Determine the (x, y) coordinate at the center of the cell enclosing the given text.  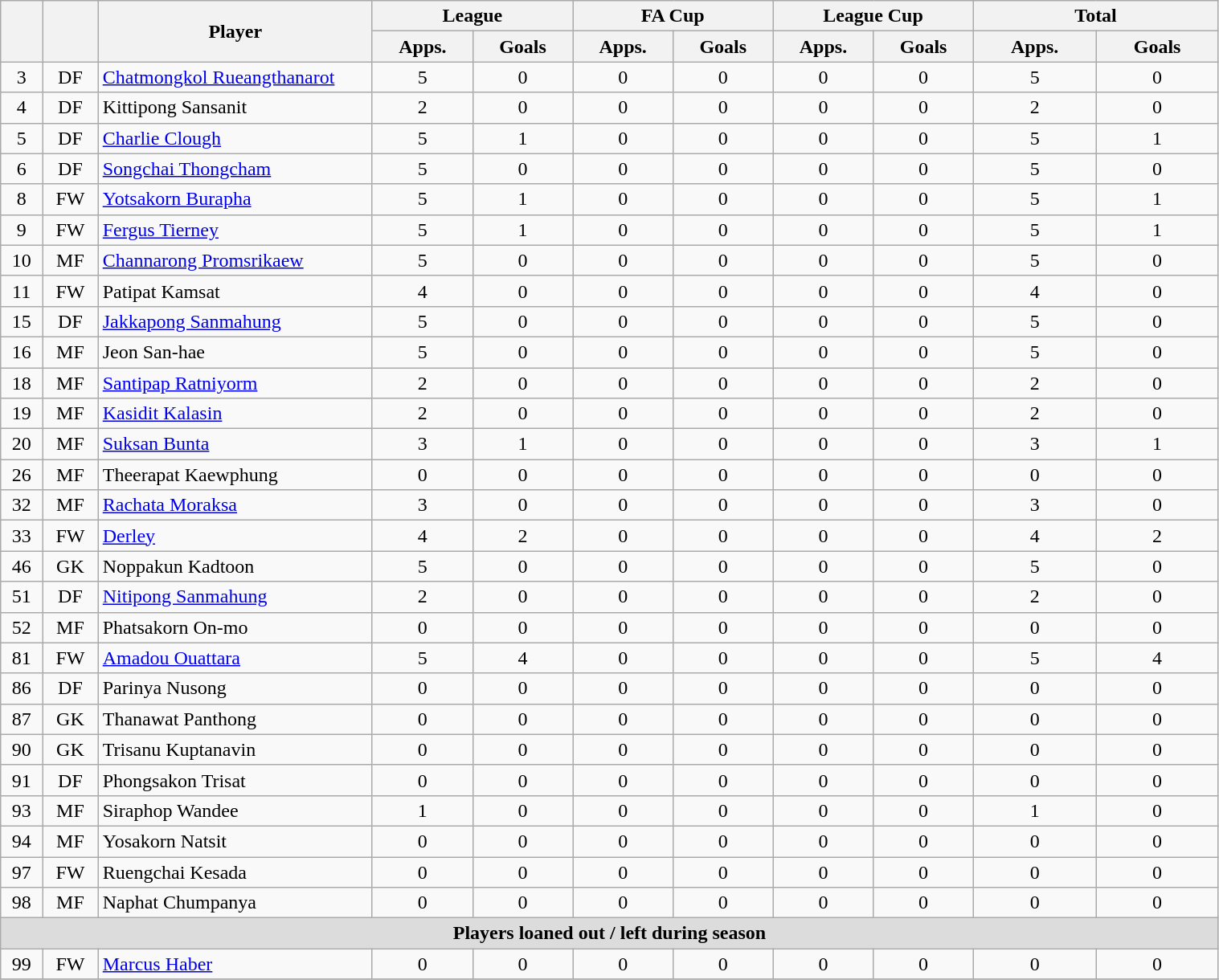
Noppakun Kadtoon (235, 566)
Charlie Clough (235, 138)
Songchai Thongcham (235, 169)
Patipat Kamsat (235, 291)
Kasidit Kalasin (235, 414)
94 (22, 841)
Player (235, 31)
91 (22, 780)
Parinya Nusong (235, 688)
15 (22, 321)
Jakkapong Sanmahung (235, 321)
90 (22, 749)
Trisanu Kuptanavin (235, 749)
9 (22, 230)
97 (22, 872)
Nitipong Sanmahung (235, 597)
8 (22, 199)
Ruengchai Kesada (235, 872)
32 (22, 505)
81 (22, 658)
Yosakorn Natsit (235, 841)
Phatsakorn On-mo (235, 627)
Total (1096, 16)
Channarong Promsrikaew (235, 260)
Rachata Moraksa (235, 505)
Santipap Ratniyorm (235, 383)
Kittipong Sansanit (235, 108)
52 (22, 627)
51 (22, 597)
18 (22, 383)
Players loaned out / left during season (609, 933)
26 (22, 475)
Phongsakon Trisat (235, 780)
League (472, 16)
Siraphop Wandee (235, 811)
11 (22, 291)
16 (22, 352)
Marcus Haber (235, 964)
Amadou Ouattara (235, 658)
Thanawat Panthong (235, 719)
93 (22, 811)
Suksan Bunta (235, 444)
33 (22, 536)
86 (22, 688)
Chatmongkol Rueangthanarot (235, 77)
6 (22, 169)
Yotsakorn Burapha (235, 199)
Naphat Chumpanya (235, 903)
Theerapat Kaewphung (235, 475)
Fergus Tierney (235, 230)
FA Cup (673, 16)
20 (22, 444)
League Cup (873, 16)
19 (22, 414)
98 (22, 903)
Jeon San-hae (235, 352)
46 (22, 566)
10 (22, 260)
Derley (235, 536)
87 (22, 719)
99 (22, 964)
